Output the (x, y) coordinate of the center of the cell containing the given text.  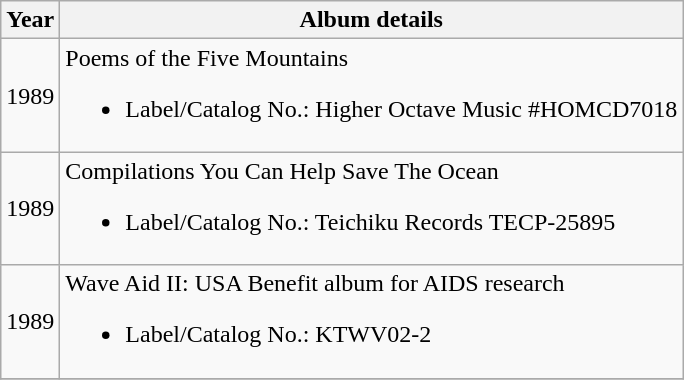
Wave Aid II: USA Benefit album for AIDS researchLabel/Catalog No.: KTWV02-2 (372, 322)
Year (30, 20)
Album details (372, 20)
Compilations You Can Help Save The OceanLabel/Catalog No.: Teichiku Records TECP-25895 (372, 208)
Poems of the Five MountainsLabel/Catalog No.: Higher Octave Music #HOMCD7018 (372, 96)
